Capture the cell that displays the provided text and extract its [X, Y] central coordinate. 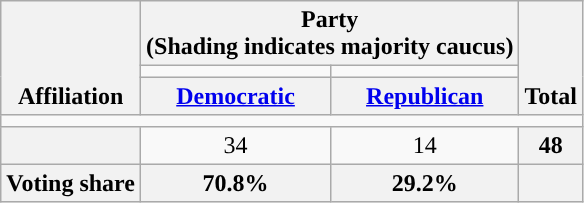
29.2% [425, 183]
14 [425, 145]
34 [236, 145]
48 [551, 145]
Party (Shading indicates majority caucus) [330, 34]
Affiliation [71, 58]
Democratic [236, 96]
70.8% [236, 183]
Voting share [71, 183]
Total [551, 58]
Republican [425, 96]
